Scan for the cell matching the given text and deliver its (X, Y) coordinate at center. 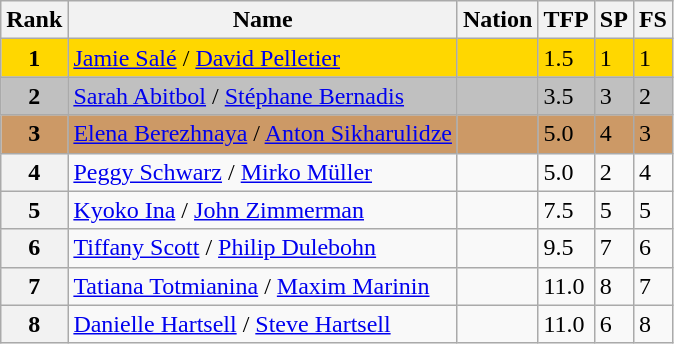
Kyoko Ina / John Zimmerman (263, 210)
3.5 (566, 96)
Nation (497, 20)
Jamie Salé / David Pelletier (263, 58)
9.5 (566, 248)
7.5 (566, 210)
1.5 (566, 58)
SP (614, 20)
Elena Berezhnaya / Anton Sikharulidze (263, 134)
Peggy Schwarz / Mirko Müller (263, 172)
Tiffany Scott / Philip Dulebohn (263, 248)
TFP (566, 20)
Tatiana Totmianina / Maxim Marinin (263, 286)
Name (263, 20)
FS (652, 20)
Sarah Abitbol / Stéphane Bernadis (263, 96)
Rank (34, 20)
Danielle Hartsell / Steve Hartsell (263, 324)
